Return (X, Y) of the center of cell containing provided text 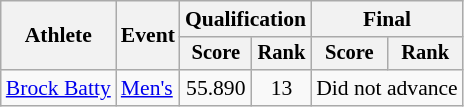
Did not advance (387, 88)
Men's (148, 88)
Event (148, 36)
Brock Batty (58, 88)
Qualification (246, 19)
55.890 (216, 88)
13 (282, 88)
Final (387, 19)
Athlete (58, 36)
